Pinpoint the cell where the given text exists, returning its (X, Y) midpoint coordinate. 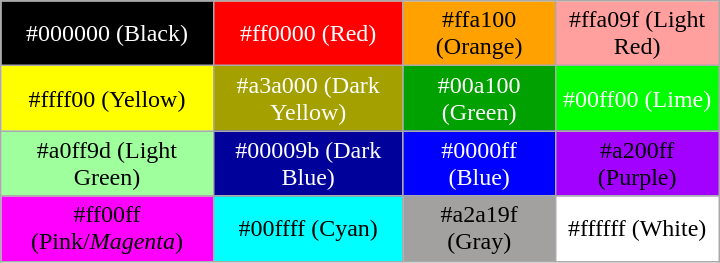
#ff00ff (Pink/Magenta) (107, 228)
#a2a19f (Gray) (479, 228)
#ffa09f (Light Red) (637, 34)
#ffffff (White) (637, 228)
#00ffff (Cyan) (308, 228)
#00ff00 (Lime) (637, 98)
#00a100 (Green) (479, 98)
#000000 (Black) (107, 34)
#ff0000 (Red) (308, 34)
#ffa100 (Orange) (479, 34)
#a200ff (Purple) (637, 164)
#ffff00 (Yellow) (107, 98)
#0000ff (Blue) (479, 164)
#a3a000 (Dark Yellow) (308, 98)
#a0ff9d (Light Green) (107, 164)
#00009b (Dark Blue) (308, 164)
